Search for the cell housing the specified text and yield its (X, Y) center coordinate. 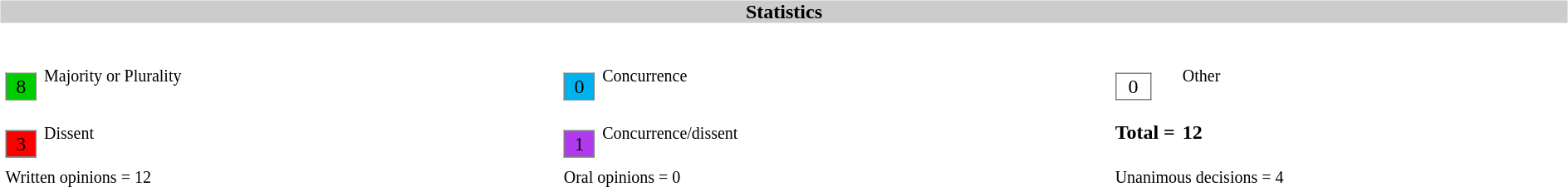
Dissent (301, 132)
Concurrence/dissent (855, 132)
12 (1373, 132)
Total = (1145, 132)
Other (1373, 76)
Statistics (784, 12)
Concurrence (855, 76)
Majority or Plurality (301, 76)
